Locate the cell with the specified text and output its [X, Y] center coordinate. 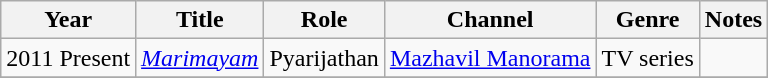
Pyarijathan [324, 58]
TV series [648, 58]
Role [324, 20]
Genre [648, 20]
2011 Present [68, 58]
Title [200, 20]
Mazhavil Manorama [490, 58]
Channel [490, 20]
Marimayam [200, 58]
Year [68, 20]
Notes [733, 20]
